Find where the given text appears and provide that cell's center as [x, y] coordinate. 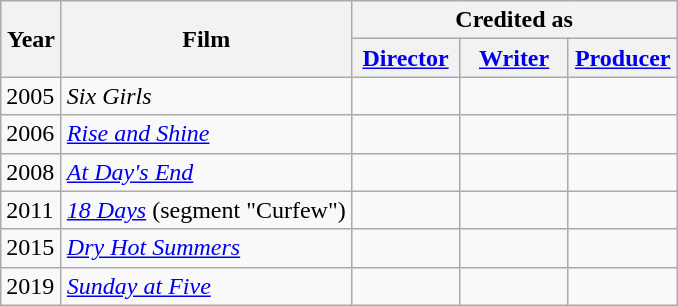
Six Girls [206, 96]
2011 [32, 210]
18 Days (segment "Curfew") [206, 210]
Film [206, 39]
At Day's End [206, 172]
Sunday at Five [206, 286]
Year [32, 39]
Rise and Shine [206, 134]
2006 [32, 134]
2015 [32, 248]
Dry Hot Summers [206, 248]
Director [406, 58]
2008 [32, 172]
2005 [32, 96]
2019 [32, 286]
Credited as [514, 20]
Writer [514, 58]
Producer [622, 58]
